Capture the cell that displays the provided text and extract its [x, y] central coordinate. 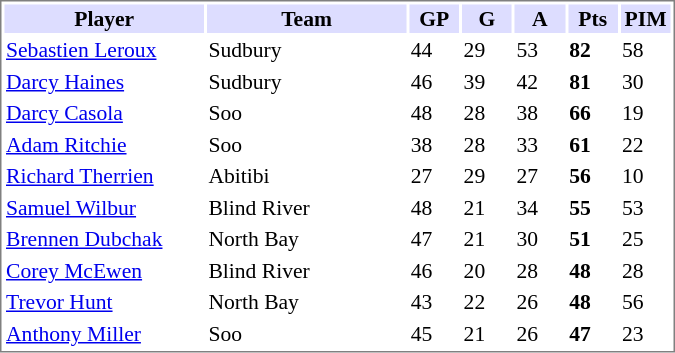
Adam Ritchie [104, 144]
42 [540, 82]
61 [593, 144]
G [487, 18]
Corey McEwen [104, 270]
Player [104, 18]
Anthony Miller [104, 334]
Sebastien Leroux [104, 50]
45 [434, 334]
10 [646, 176]
A [540, 18]
Darcy Haines [104, 82]
GP [434, 18]
Darcy Casola [104, 113]
Team [306, 18]
Brennen Dubchak [104, 239]
81 [593, 82]
Pts [593, 18]
19 [646, 113]
43 [434, 302]
Richard Therrien [104, 176]
58 [646, 50]
51 [593, 239]
PIM [646, 18]
66 [593, 113]
23 [646, 334]
44 [434, 50]
Samuel Wilbur [104, 208]
25 [646, 239]
Abitibi [306, 176]
33 [540, 144]
Trevor Hunt [104, 302]
20 [487, 270]
82 [593, 50]
39 [487, 82]
34 [540, 208]
55 [593, 208]
